Locate the cell with the specified text and output its [x, y] center coordinate. 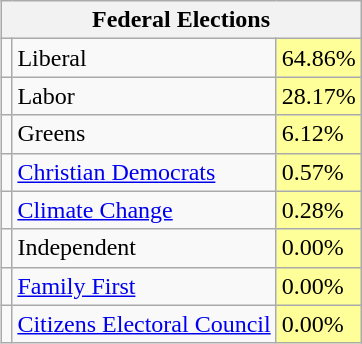
Independent [144, 248]
0.57% [318, 172]
Liberal [144, 58]
0.28% [318, 210]
28.17% [318, 96]
Climate Change [144, 210]
Christian Democrats [144, 172]
64.86% [318, 58]
Greens [144, 134]
Citizens Electoral Council [144, 324]
Federal Elections [181, 20]
Labor [144, 96]
Family First [144, 286]
6.12% [318, 134]
